Detect which cell encompasses the target text, then output its [X, Y] center coordinate. 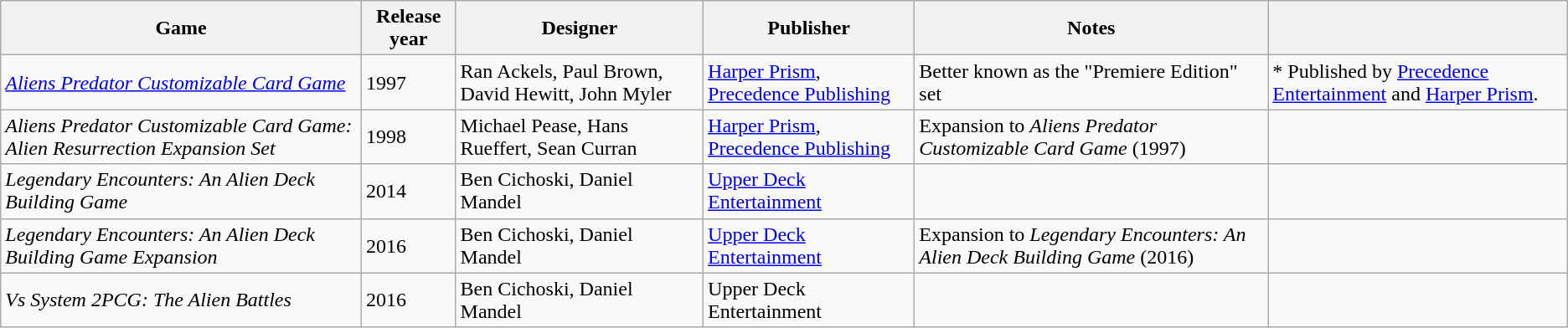
Publisher [809, 28]
Aliens Predator Customizable Card Game: Alien Resurrection Expansion Set [181, 137]
Designer [580, 28]
Aliens Predator Customizable Card Game [181, 82]
Release year [409, 28]
Game [181, 28]
1997 [409, 82]
2014 [409, 191]
Michael Pease, Hans Rueffert, Sean Curran [580, 137]
* Published by Precedence Entertainment and Harper Prism. [1417, 82]
Better known as the "Premiere Edition" set [1091, 82]
Legendary Encounters: An Alien Deck Building Game [181, 191]
Legendary Encounters: An Alien Deck Building Game Expansion [181, 246]
Expansion to Legendary Encounters: An Alien Deck Building Game (2016) [1091, 246]
Expansion to Aliens Predator Customizable Card Game (1997) [1091, 137]
Ran Ackels, Paul Brown, David Hewitt, John Myler [580, 82]
Notes [1091, 28]
1998 [409, 137]
Vs System 2PCG: The Alien Battles [181, 300]
